Pinpoint the cell where the given text exists, returning its (X, Y) midpoint coordinate. 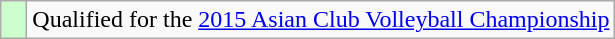
Qualified for the 2015 Asian Club Volleyball Championship (321, 20)
